Determine the (X, Y) coordinate at the center of the cell enclosing the given text.  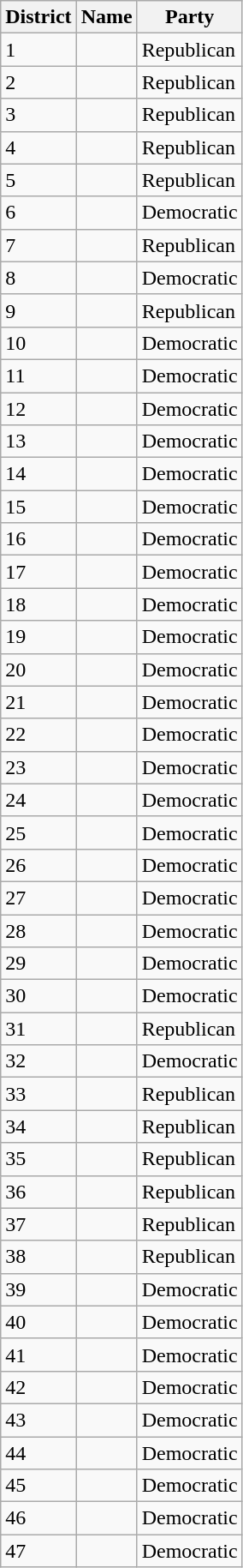
15 (39, 507)
14 (39, 474)
6 (39, 213)
12 (39, 409)
25 (39, 832)
7 (39, 245)
13 (39, 442)
43 (39, 1420)
30 (39, 996)
26 (39, 865)
24 (39, 800)
16 (39, 539)
44 (39, 1453)
4 (39, 147)
1 (39, 50)
36 (39, 1192)
5 (39, 180)
23 (39, 767)
31 (39, 1029)
35 (39, 1159)
45 (39, 1486)
40 (39, 1322)
20 (39, 670)
10 (39, 343)
Name (106, 17)
29 (39, 964)
37 (39, 1224)
11 (39, 375)
38 (39, 1257)
2 (39, 82)
41 (39, 1355)
39 (39, 1289)
9 (39, 310)
42 (39, 1387)
47 (39, 1551)
17 (39, 572)
46 (39, 1518)
8 (39, 278)
28 (39, 930)
19 (39, 637)
27 (39, 898)
22 (39, 735)
21 (39, 702)
33 (39, 1094)
34 (39, 1126)
32 (39, 1061)
Party (190, 17)
3 (39, 115)
District (39, 17)
18 (39, 604)
